Provide the (X, Y) coordinate of the cell's center where the given text is located.  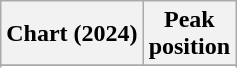
Peakposition (189, 34)
Chart (2024) (72, 34)
